Return [X, Y] of the center of cell containing provided text 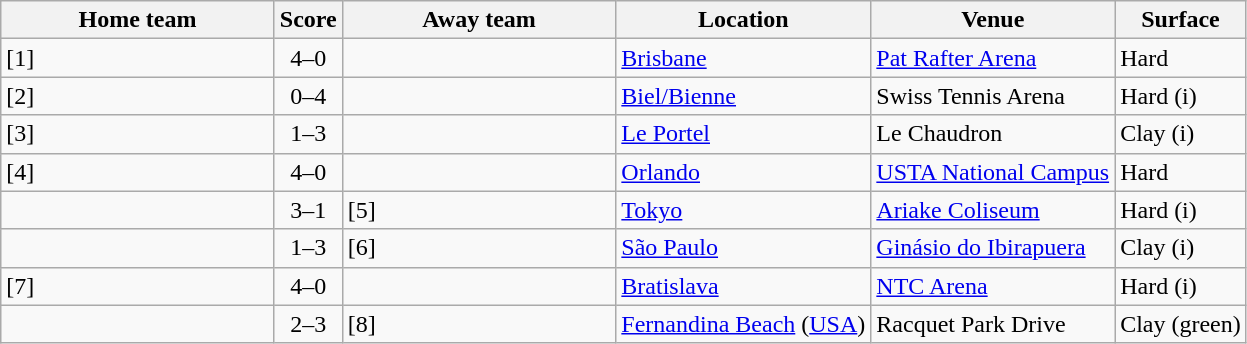
[3] [138, 134]
[6] [479, 248]
[4] [138, 172]
Away team [479, 20]
São Paulo [744, 248]
Swiss Tennis Arena [993, 96]
Orlando [744, 172]
Le Chaudron [993, 134]
Le Portel [744, 134]
Tokyo [744, 210]
[7] [138, 286]
Fernandina Beach (USA) [744, 324]
Bratislava [744, 286]
NTC Arena [993, 286]
Home team [138, 20]
Score [308, 20]
Brisbane [744, 58]
[1] [138, 58]
Pat Rafter Arena [993, 58]
[5] [479, 210]
3–1 [308, 210]
Surface [1181, 20]
Location [744, 20]
[2] [138, 96]
[8] [479, 324]
Ariake Coliseum [993, 210]
Biel/Bienne [744, 96]
Racquet Park Drive [993, 324]
0–4 [308, 96]
Ginásio do Ibirapuera [993, 248]
Clay (green) [1181, 324]
2–3 [308, 324]
USTA National Campus [993, 172]
Venue [993, 20]
